Find where the given text appears and provide that cell's center as [X, Y] coordinate. 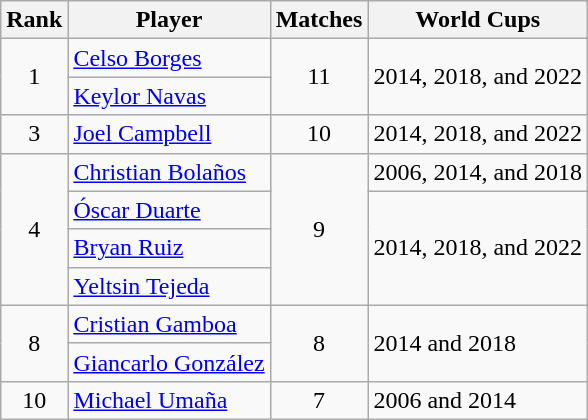
Celso Borges [169, 58]
Michael Umaña [169, 400]
Matches [319, 20]
Yeltsin Tejeda [169, 286]
2006, 2014, and 2018 [478, 172]
Cristian Gamboa [169, 324]
World Cups [478, 20]
9 [319, 229]
Player [169, 20]
4 [34, 229]
Óscar Duarte [169, 210]
Giancarlo González [169, 362]
Christian Bolaños [169, 172]
11 [319, 77]
2006 and 2014 [478, 400]
Joel Campbell [169, 134]
2014 and 2018 [478, 343]
7 [319, 400]
Keylor Navas [169, 96]
Rank [34, 20]
Bryan Ruiz [169, 248]
1 [34, 77]
3 [34, 134]
